Return [X, Y] of the center of cell containing provided text 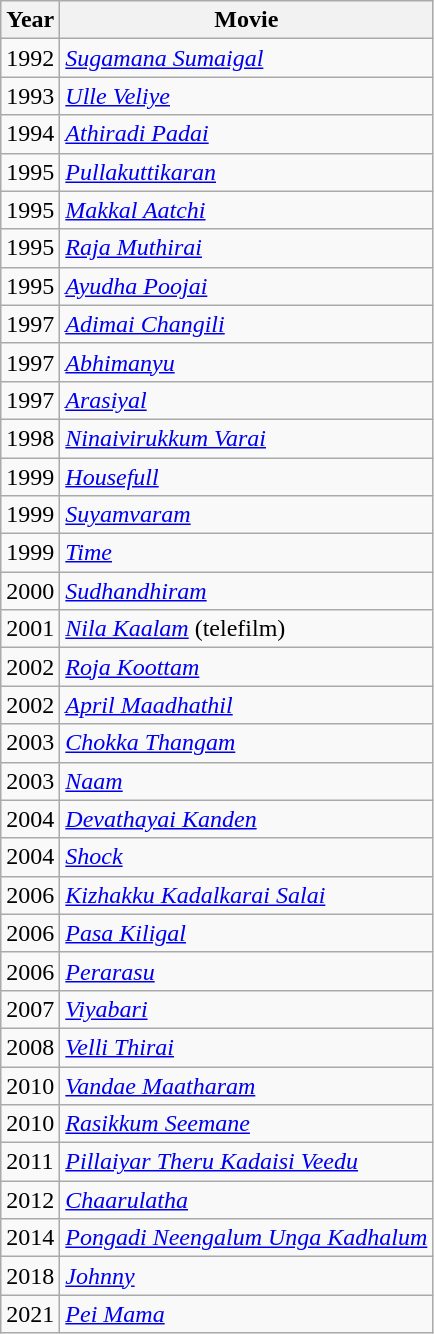
Pillaiyar Theru Kadaisi Veedu [246, 1162]
Ulle Veliye [246, 96]
Viyabari [246, 1009]
Ayudha Poojai [246, 286]
1998 [30, 438]
2018 [30, 1276]
April Maadhathil [246, 705]
Movie [246, 20]
Naam [246, 781]
Makkal Aatchi [246, 210]
Perarasu [246, 971]
Time [246, 553]
Chaarulatha [246, 1200]
Roja Koottam [246, 667]
2012 [30, 1200]
2001 [30, 629]
2021 [30, 1314]
2007 [30, 1009]
Rasikkum Seemane [246, 1124]
Arasiyal [246, 400]
Suyamvaram [246, 515]
2000 [30, 591]
2011 [30, 1162]
Devathayai Kanden [246, 819]
Shock [246, 857]
Pasa Kiligal [246, 933]
Kizhakku Kadalkarai Salai [246, 895]
1992 [30, 58]
Nila Kaalam (telefilm) [246, 629]
2014 [30, 1238]
Year [30, 20]
Athiradi Padai [246, 134]
2008 [30, 1047]
Pullakuttikaran [246, 172]
Chokka Thangam [246, 743]
Ninaivirukkum Varai [246, 438]
1993 [30, 96]
Sudhandhiram [246, 591]
Johnny [246, 1276]
Velli Thirai [246, 1047]
Sugamana Sumaigal [246, 58]
Pei Mama [246, 1314]
Vandae Maatharam [246, 1085]
Adimai Changili [246, 324]
Raja Muthirai [246, 248]
Housefull [246, 477]
Pongadi Neengalum Unga Kadhalum [246, 1238]
1994 [30, 134]
Abhimanyu [246, 362]
